Determine the (X, Y) coordinate at the center of the cell enclosing the given text.  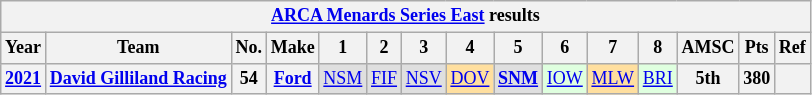
AMSC (708, 48)
Ref (792, 48)
MLW (612, 78)
Make (292, 48)
54 (248, 78)
380 (757, 78)
NSV (424, 78)
David Gilliland Racing (138, 78)
5th (708, 78)
5 (518, 48)
8 (658, 48)
2 (384, 48)
Pts (757, 48)
Ford (292, 78)
SNM (518, 78)
4 (470, 48)
2021 (24, 78)
1 (343, 48)
NSM (343, 78)
IOW (564, 78)
ARCA Menards Series East results (406, 16)
DOV (470, 78)
BRI (658, 78)
3 (424, 48)
No. (248, 48)
FIF (384, 78)
7 (612, 48)
Team (138, 48)
6 (564, 48)
Year (24, 48)
